From the cell containing the given text, extract its center point as (x, y) coordinate. 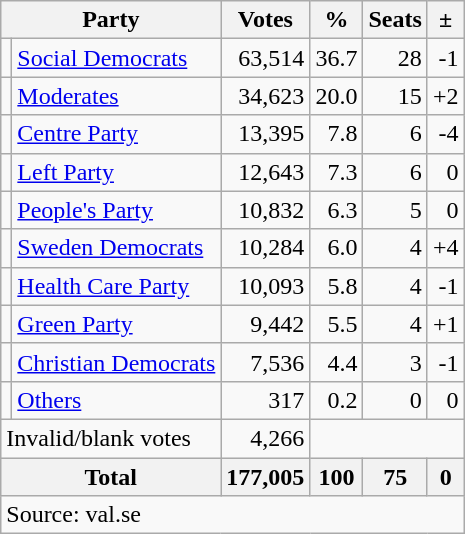
Others (116, 400)
0.2 (336, 400)
+1 (446, 324)
Green Party (116, 324)
5.5 (336, 324)
Social Democrats (116, 58)
20.0 (336, 96)
36.7 (336, 58)
Health Care Party (116, 286)
6.3 (336, 210)
5 (395, 210)
10,093 (266, 286)
63,514 (266, 58)
10,832 (266, 210)
7.3 (336, 172)
± (446, 20)
12,643 (266, 172)
Left Party (116, 172)
10,284 (266, 248)
Invalid/blank votes (111, 438)
177,005 (266, 477)
100 (336, 477)
Total (111, 477)
4.4 (336, 362)
People's Party (116, 210)
% (336, 20)
13,395 (266, 134)
34,623 (266, 96)
Moderates (116, 96)
+4 (446, 248)
-4 (446, 134)
75 (395, 477)
Seats (395, 20)
+2 (446, 96)
317 (266, 400)
Centre Party (116, 134)
Votes (266, 20)
Party (111, 20)
4,266 (266, 438)
Sweden Democrats (116, 248)
6.0 (336, 248)
7,536 (266, 362)
7.8 (336, 134)
9,442 (266, 324)
28 (395, 58)
5.8 (336, 286)
3 (395, 362)
Source: val.se (232, 515)
15 (395, 96)
Christian Democrats (116, 362)
